Find where the given text appears and provide that cell's center as [X, Y] coordinate. 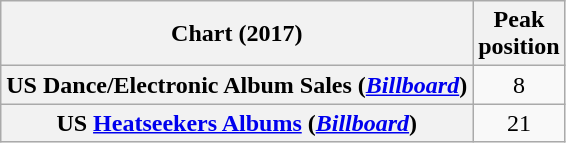
US Dance/Electronic Album Sales (Billboard) [237, 85]
8 [519, 85]
Peakposition [519, 34]
Chart (2017) [237, 34]
21 [519, 123]
US Heatseekers Albums (Billboard) [237, 123]
